Return the (x, y) coordinate for the center point of the cell that contains the specified text.  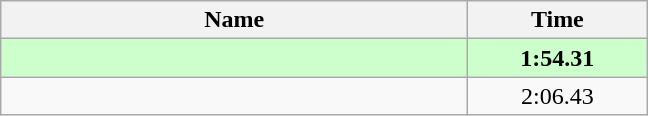
2:06.43 (558, 96)
Time (558, 20)
Name (234, 20)
1:54.31 (558, 58)
